Determine the [x, y] coordinate at the center of the cell enclosing the given text.  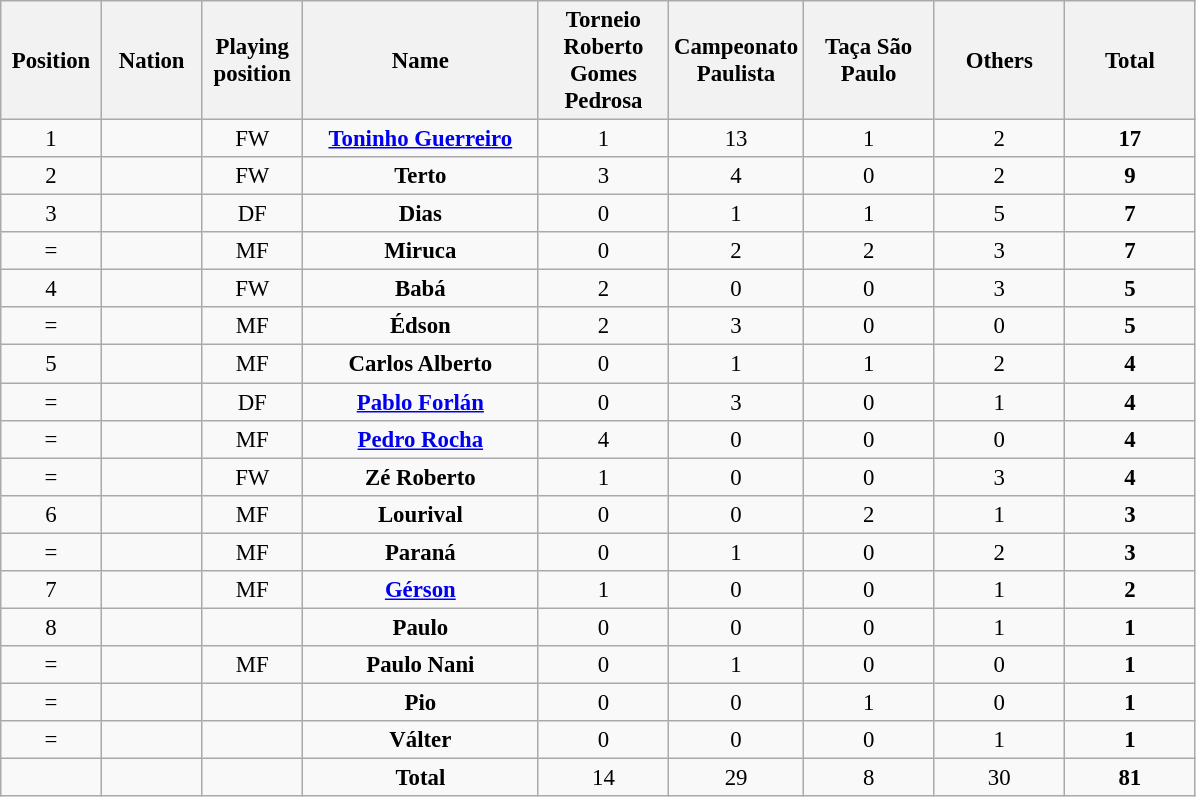
Miruca [421, 251]
Paulo Nani [421, 665]
Toninho Guerreiro [421, 139]
30 [1000, 778]
Dias [421, 214]
17 [1130, 139]
Édson [421, 327]
Paulo [421, 627]
Playing position [252, 60]
Paraná [421, 552]
Campeonato Paulista [736, 60]
Gérson [421, 590]
Taça São Paulo [868, 60]
14 [604, 778]
Terto [421, 176]
Others [1000, 60]
Zé Roberto [421, 477]
Pablo Forlán [421, 402]
Válter [421, 740]
81 [1130, 778]
Pedro Rocha [421, 439]
Torneio Roberto Gomes Pedrosa [604, 60]
Lourival [421, 514]
Carlos Alberto [421, 364]
13 [736, 139]
Position [52, 60]
6 [52, 514]
Nation [152, 60]
Pio [421, 702]
Name [421, 60]
29 [736, 778]
Babá [421, 289]
9 [1130, 176]
